Locate the cell with the specified text and output its [x, y] center coordinate. 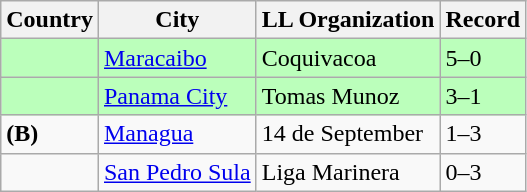
(B) [50, 134]
Managua [177, 134]
Tomas Munoz [348, 96]
Coquivacoa [348, 58]
1–3 [483, 134]
0–3 [483, 172]
Liga Marinera [348, 172]
Maracaibo [177, 58]
Record [483, 20]
San Pedro Sula [177, 172]
Country [50, 20]
5–0 [483, 58]
LL Organization [348, 20]
Panama City [177, 96]
City [177, 20]
3–1 [483, 96]
14 de September [348, 134]
